Return the (x, y) coordinate for the center point of the cell that contains the specified text.  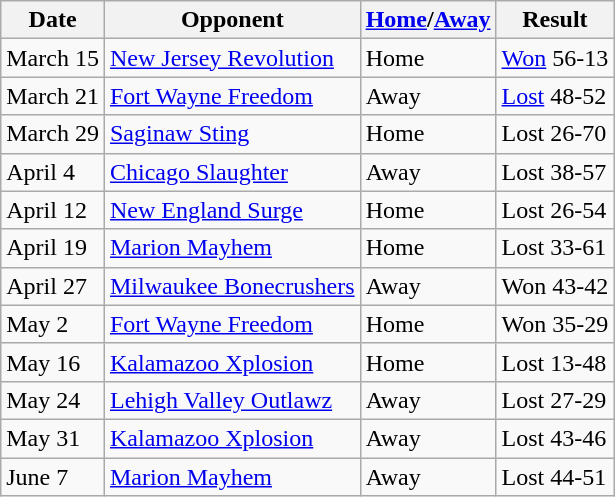
Lost 48-52 (555, 96)
Lost 44-51 (555, 477)
Home/Away (428, 20)
Saginaw Sting (232, 134)
New England Surge (232, 210)
April 12 (53, 210)
Date (53, 20)
March 21 (53, 96)
Lost 13-48 (555, 362)
April 4 (53, 172)
Lost 43-46 (555, 438)
June 7 (53, 477)
Won 43-42 (555, 286)
Lost 26-54 (555, 210)
Lost 33-61 (555, 248)
Lost 27-29 (555, 400)
Milwaukee Bonecrushers (232, 286)
April 19 (53, 248)
May 16 (53, 362)
Won 56-13 (555, 58)
May 2 (53, 324)
Won 35-29 (555, 324)
March 29 (53, 134)
May 24 (53, 400)
Chicago Slaughter (232, 172)
April 27 (53, 286)
Lehigh Valley Outlawz (232, 400)
Result (555, 20)
May 31 (53, 438)
Opponent (232, 20)
Lost 38-57 (555, 172)
Lost 26-70 (555, 134)
New Jersey Revolution (232, 58)
March 15 (53, 58)
